Extract the (x, y) coordinate from the center of the cell holding the provided text.  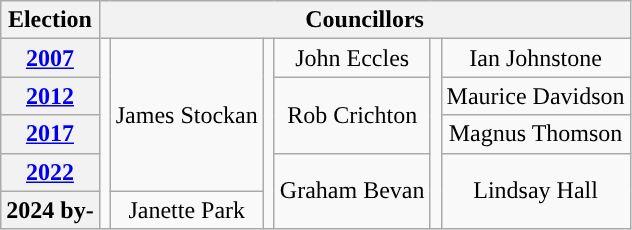
2012 (50, 96)
2017 (50, 134)
Magnus Thomson (536, 134)
Councillors (364, 20)
2022 (50, 172)
2007 (50, 58)
James Stockan (186, 115)
Graham Bevan (352, 191)
Maurice Davidson (536, 96)
2024 by- (50, 210)
Lindsay Hall (536, 191)
John Eccles (352, 58)
Rob Crichton (352, 115)
Janette Park (186, 210)
Election (50, 20)
Ian Johnstone (536, 58)
